Locate the cell with the specified text and output its (X, Y) center coordinate. 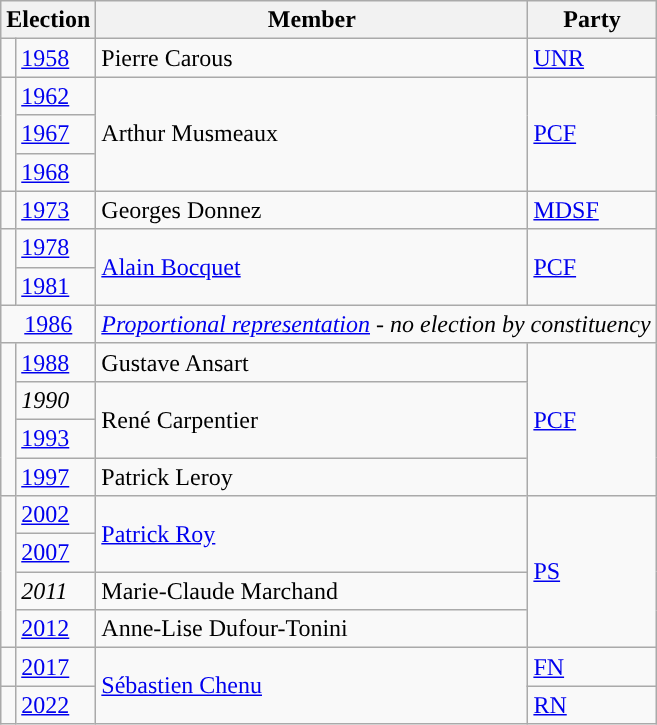
1958 (56, 58)
PS (592, 572)
1981 (56, 286)
RN (592, 705)
Arthur Musmeaux (312, 134)
Election (48, 20)
1990 (56, 400)
1986 (48, 324)
1978 (56, 248)
Patrick Roy (312, 534)
Georges Donnez (312, 210)
UNR (592, 58)
Anne-Lise Dufour-Tonini (312, 629)
Member (312, 20)
Proportional representation - no election by constituency (376, 324)
MDSF (592, 210)
2007 (56, 553)
Gustave Ansart (312, 362)
Sébastien Chenu (312, 686)
Patrick Leroy (312, 477)
1973 (56, 210)
1962 (56, 96)
1967 (56, 134)
2002 (56, 515)
1993 (56, 438)
1997 (56, 477)
Pierre Carous (312, 58)
2012 (56, 629)
Alain Bocquet (312, 267)
1968 (56, 172)
2011 (56, 591)
Marie-Claude Marchand (312, 591)
1988 (56, 362)
2017 (56, 667)
2022 (56, 705)
René Carpentier (312, 419)
Party (592, 20)
FN (592, 667)
